Scan for the cell matching the given text and deliver its [x, y] coordinate at center. 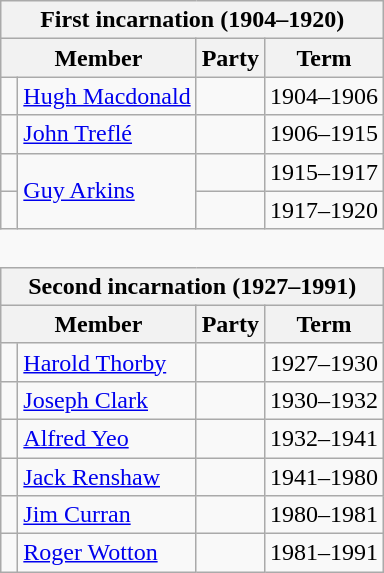
1980–1981 [324, 515]
1917–1920 [324, 210]
Second incarnation (1927–1991) [192, 286]
1981–1991 [324, 553]
1932–1941 [324, 438]
1904–1906 [324, 96]
John Treflé [107, 134]
1906–1915 [324, 134]
Joseph Clark [107, 400]
1915–1917 [324, 172]
Hugh Macdonald [107, 96]
Jack Renshaw [107, 477]
1941–1980 [324, 477]
Jim Curran [107, 515]
First incarnation (1904–1920) [192, 20]
Guy Arkins [107, 191]
Roger Wotton [107, 553]
Harold Thorby [107, 362]
Alfred Yeo [107, 438]
1930–1932 [324, 400]
1927–1930 [324, 362]
